Find where the given text appears and provide that cell's center as (X, Y) coordinate. 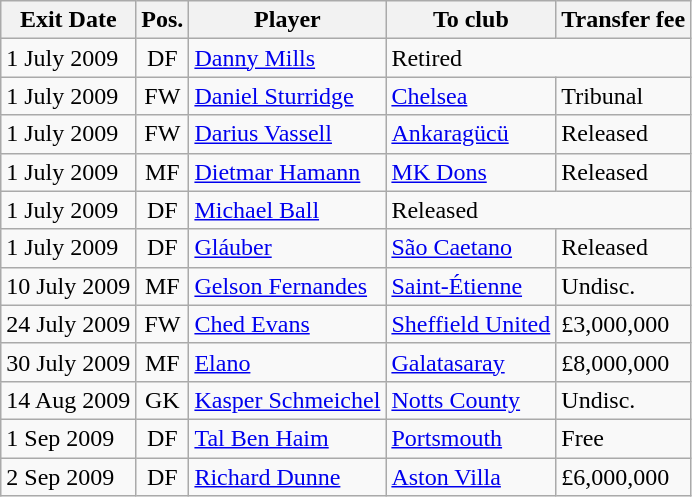
Retired (538, 58)
Gláuber (288, 248)
14 Aug 2009 (68, 400)
Tal Ben Haim (288, 438)
Galatasaray (471, 362)
To club (471, 20)
Daniel Sturridge (288, 96)
Portsmouth (471, 438)
30 July 2009 (68, 362)
Michael Ball (288, 210)
Free (624, 438)
Saint-Étienne (471, 286)
10 July 2009 (68, 286)
Dietmar Hamann (288, 172)
1 Sep 2009 (68, 438)
Chelsea (471, 96)
Tribunal (624, 96)
Notts County (471, 400)
2 Sep 2009 (68, 477)
Pos. (162, 20)
MK Dons (471, 172)
Transfer fee (624, 20)
Danny Mills (288, 58)
Aston Villa (471, 477)
Ankaragücü (471, 134)
Sheffield United (471, 324)
Gelson Fernandes (288, 286)
Exit Date (68, 20)
£8,000,000 (624, 362)
Ched Evans (288, 324)
São Caetano (471, 248)
£6,000,000 (624, 477)
Darius Vassell (288, 134)
Elano (288, 362)
24 July 2009 (68, 324)
Richard Dunne (288, 477)
£3,000,000 (624, 324)
GK (162, 400)
Player (288, 20)
Kasper Schmeichel (288, 400)
